For the text-containing cell, return its midpoint in [x, y] coordinate format. 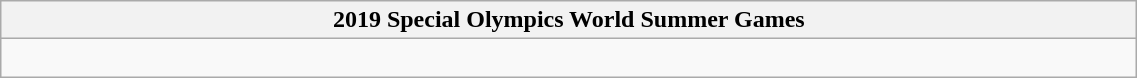
2019 Special Olympics World Summer Games [569, 20]
